For the text-containing cell, return its midpoint in [x, y] coordinate format. 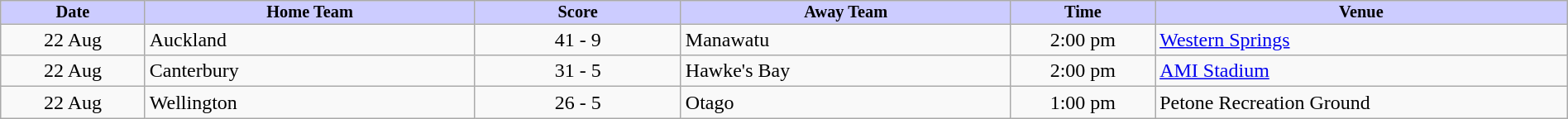
1:00 pm [1083, 102]
AMI Stadium [1361, 71]
Home Team [309, 12]
Time [1083, 12]
26 - 5 [577, 102]
Manawatu [845, 40]
Otago [845, 102]
Wellington [309, 102]
Petone Recreation Ground [1361, 102]
Venue [1361, 12]
Score [577, 12]
Auckland [309, 40]
31 - 5 [577, 71]
Hawke's Bay [845, 71]
Away Team [845, 12]
Western Springs [1361, 40]
Date [73, 12]
Canterbury [309, 71]
41 - 9 [577, 40]
